Pinpoint the cell where the given text exists, returning its (x, y) midpoint coordinate. 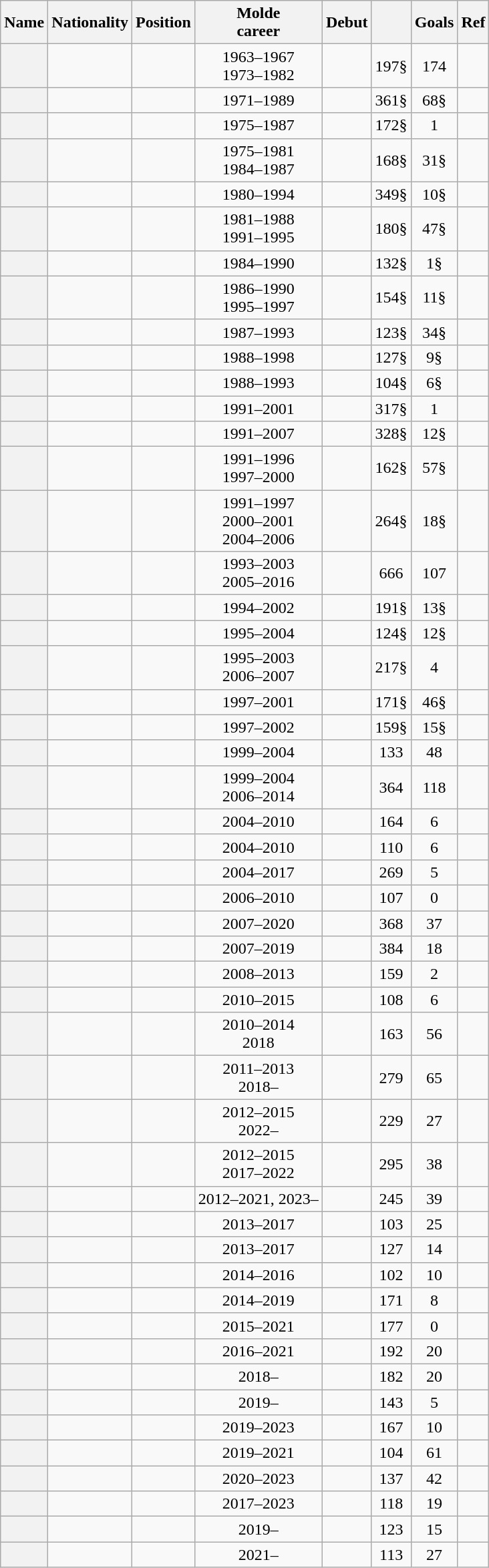
9§ (434, 357)
364 (391, 787)
2010–20142018 (258, 1034)
1999–2004 (258, 753)
19 (434, 1504)
38 (434, 1165)
1997–2001 (258, 702)
162§ (391, 469)
2 (434, 974)
37 (434, 924)
2010–2015 (258, 1000)
113 (391, 1555)
2006–2010 (258, 898)
279 (391, 1078)
368 (391, 924)
2021– (258, 1555)
295 (391, 1165)
1991–2007 (258, 434)
15§ (434, 727)
Moldecareer (258, 23)
197§ (391, 65)
1963–19671973–1982 (258, 65)
2012–20152022– (258, 1121)
177 (391, 1326)
1995–20032006–2007 (258, 668)
1988–1993 (258, 383)
666 (391, 573)
8 (434, 1300)
1993–20032005–2016 (258, 573)
1995–2004 (258, 633)
328§ (391, 434)
229 (391, 1121)
1997–2002 (258, 727)
164 (391, 821)
349§ (391, 194)
14 (434, 1249)
123§ (391, 332)
159 (391, 974)
2019–2021 (258, 1453)
192 (391, 1351)
47§ (434, 228)
Position (164, 23)
1§ (434, 263)
2007–2019 (258, 949)
Nationality (90, 23)
2007–2020 (258, 924)
15 (434, 1529)
245 (391, 1199)
127§ (391, 357)
61 (434, 1453)
2015–2021 (258, 1326)
2014–2019 (258, 1300)
174 (434, 65)
1994–2002 (258, 608)
2017–2023 (258, 1504)
167 (391, 1428)
34§ (434, 332)
269 (391, 872)
137 (391, 1479)
264§ (391, 521)
132§ (391, 263)
39 (434, 1199)
124§ (391, 633)
1991–19972000–20012004–2006 (258, 521)
2016–2021 (258, 1351)
103 (391, 1224)
133 (391, 753)
42 (434, 1479)
6§ (434, 383)
1984–1990 (258, 263)
127 (391, 1249)
108 (391, 1000)
56 (434, 1034)
384 (391, 949)
2014–2016 (258, 1275)
2008–2013 (258, 974)
104§ (391, 383)
1987–1993 (258, 332)
180§ (391, 228)
57§ (434, 469)
1991–19961997–2000 (258, 469)
217§ (391, 668)
18§ (434, 521)
25 (434, 1224)
46§ (434, 702)
191§ (391, 608)
Ref (473, 23)
1999–20042006–2014 (258, 787)
123 (391, 1529)
1986–19901995–1997 (258, 298)
1988–1998 (258, 357)
31§ (434, 160)
11§ (434, 298)
10§ (434, 194)
1980–1994 (258, 194)
154§ (391, 298)
361§ (391, 100)
68§ (434, 100)
172§ (391, 126)
2004–2017 (258, 872)
2019–2023 (258, 1428)
13§ (434, 608)
159§ (391, 727)
2020–2023 (258, 1479)
4 (434, 668)
163 (391, 1034)
182 (391, 1376)
2012–20152017–2022 (258, 1165)
171§ (391, 702)
171 (391, 1300)
1971–1989 (258, 100)
110 (391, 847)
1975–1987 (258, 126)
48 (434, 753)
2012–2021, 2023– (258, 1199)
317§ (391, 408)
102 (391, 1275)
Goals (434, 23)
Debut (347, 23)
104 (391, 1453)
Name (24, 23)
168§ (391, 160)
2011–20132018– (258, 1078)
143 (391, 1402)
1981–19881991–1995 (258, 228)
1975–19811984–1987 (258, 160)
18 (434, 949)
1991–2001 (258, 408)
2018– (258, 1376)
65 (434, 1078)
